Pinpoint the cell where the given text exists, returning its (x, y) midpoint coordinate. 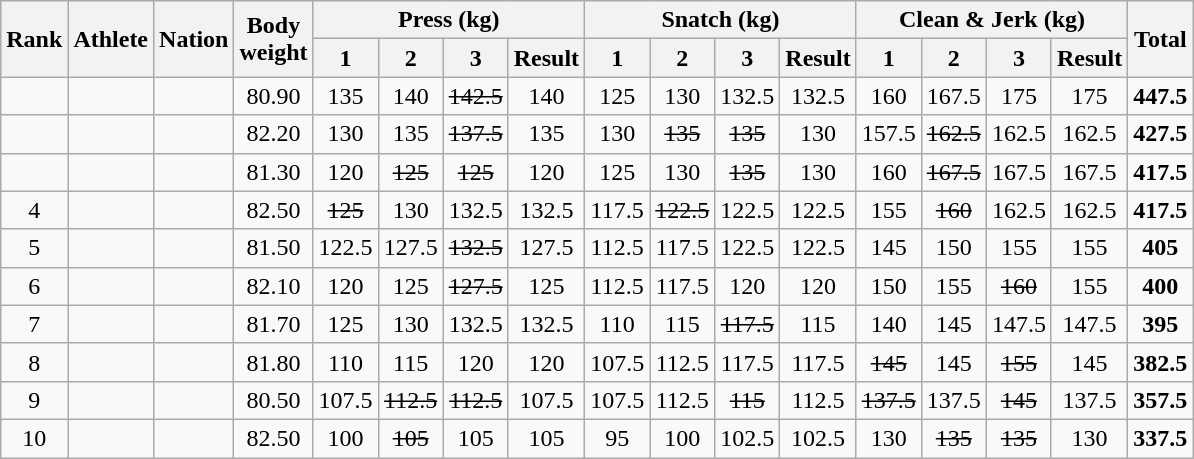
7 (34, 324)
400 (1160, 286)
447.5 (1160, 96)
157.5 (888, 134)
8 (34, 362)
82.10 (274, 286)
337.5 (1160, 438)
5 (34, 248)
4 (34, 210)
81.80 (274, 362)
80.50 (274, 400)
Rank (34, 39)
81.70 (274, 324)
81.30 (274, 172)
382.5 (1160, 362)
Total (1160, 39)
81.50 (274, 248)
Press (kg) (449, 20)
142.5 (476, 96)
6 (34, 286)
Snatch (kg) (721, 20)
82.20 (274, 134)
Clean & Jerk (kg) (992, 20)
Nation (194, 39)
395 (1160, 324)
9 (34, 400)
95 (618, 438)
357.5 (1160, 400)
427.5 (1160, 134)
80.90 (274, 96)
Bodyweight (274, 39)
10 (34, 438)
405 (1160, 248)
Athlete (111, 39)
